For the text-containing cell, return its midpoint in (x, y) coordinate format. 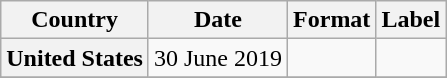
30 June 2019 (218, 58)
Format (332, 20)
Label (411, 20)
Date (218, 20)
Country (75, 20)
United States (75, 58)
